Output the (x, y) coordinate of the center of the cell containing the given text.  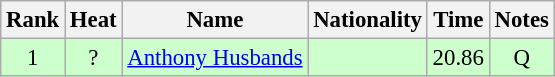
Q (522, 58)
Notes (522, 20)
Name (215, 20)
Nationality (368, 20)
Rank (33, 20)
Anthony Husbands (215, 58)
20.86 (458, 58)
Heat (94, 20)
Time (458, 20)
? (94, 58)
1 (33, 58)
